From the cell containing the given text, extract its center point as (X, Y) coordinate. 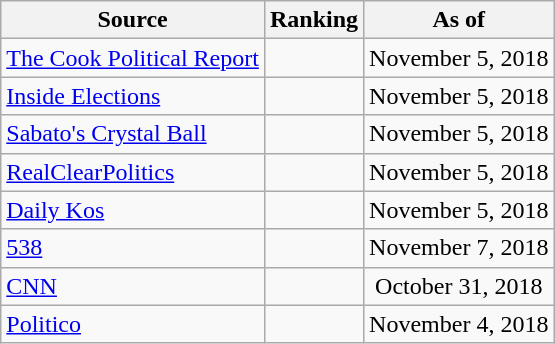
CNN (133, 286)
November 4, 2018 (459, 324)
Politico (133, 324)
The Cook Political Report (133, 58)
Daily Kos (133, 210)
Ranking (314, 20)
538 (133, 248)
RealClearPolitics (133, 172)
November 7, 2018 (459, 248)
Sabato's Crystal Ball (133, 134)
As of (459, 20)
Inside Elections (133, 96)
Source (133, 20)
October 31, 2018 (459, 286)
